Pinpoint the cell where the given text exists, returning its (X, Y) midpoint coordinate. 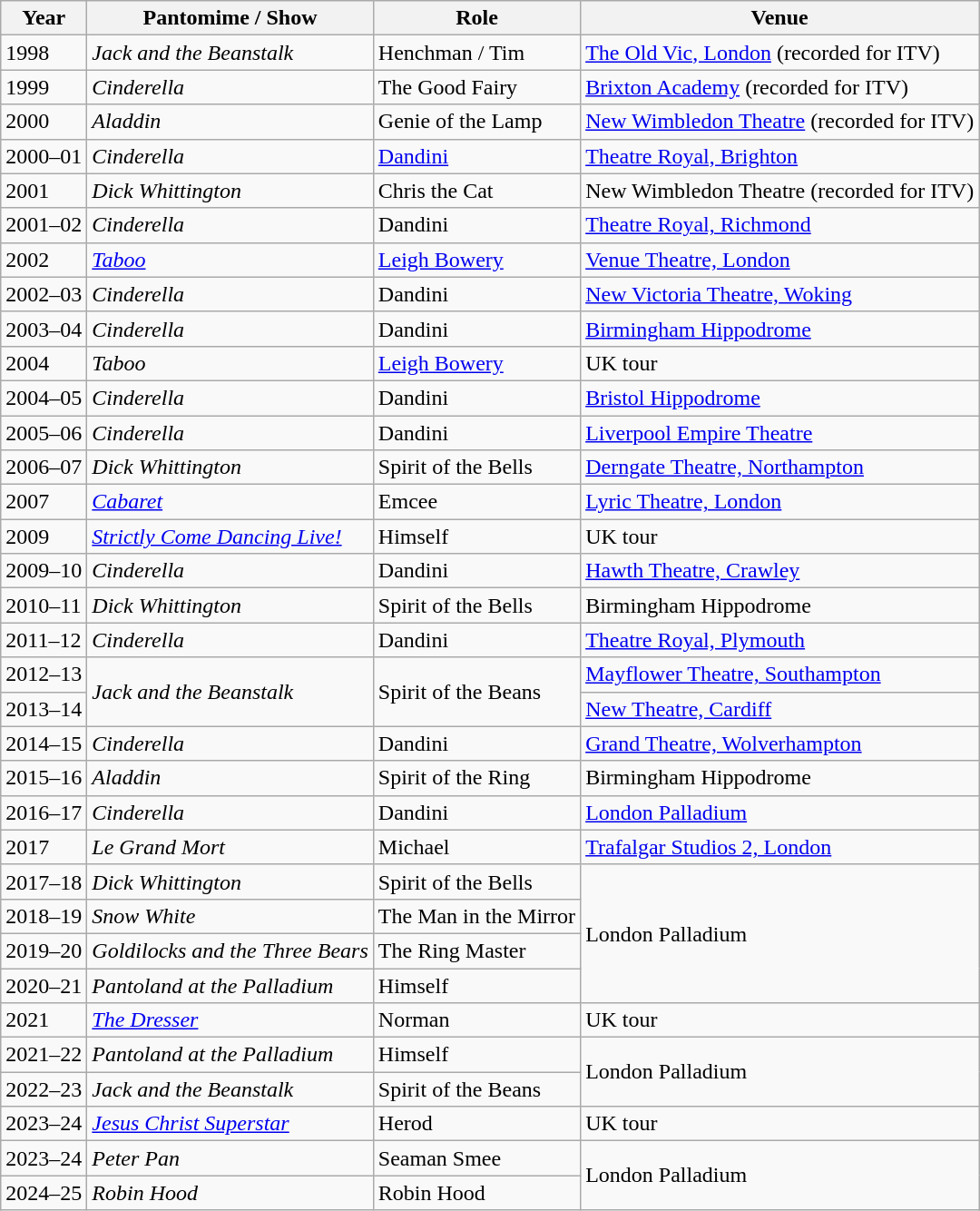
2002 (44, 260)
Theatre Royal, Brighton (780, 156)
Peter Pan (230, 1158)
Emcee (476, 502)
2005–06 (44, 433)
2024–25 (44, 1193)
2006–07 (44, 468)
2014–15 (44, 743)
2007 (44, 502)
The Good Fairy (476, 87)
The Ring Master (476, 950)
2022–23 (44, 1089)
2009 (44, 537)
2001 (44, 191)
2017–18 (44, 881)
Venue Theatre, London (780, 260)
2010–11 (44, 605)
1998 (44, 53)
Strictly Come Dancing Live! (230, 537)
2011–12 (44, 640)
Le Grand Mort (230, 847)
Mayflower Theatre, Southampton (780, 674)
Jesus Christ Superstar (230, 1124)
Henchman / Tim (476, 53)
Herod (476, 1124)
Role (476, 18)
2021 (44, 1020)
2020–21 (44, 985)
Pantomime / Show (230, 18)
Michael (476, 847)
Venue (780, 18)
Goldilocks and the Three Bears (230, 950)
2004 (44, 363)
2009–10 (44, 571)
Trafalgar Studios 2, London (780, 847)
2000–01 (44, 156)
Snow White (230, 916)
Hawth Theatre, Crawley (780, 571)
The Dresser (230, 1020)
2013–14 (44, 709)
Lyric Theatre, London (780, 502)
Year (44, 18)
2004–05 (44, 398)
2015–16 (44, 778)
Brixton Academy (recorded for ITV) (780, 87)
2001–02 (44, 225)
New Theatre, Cardiff (780, 709)
Cabaret (230, 502)
2017 (44, 847)
Chris the Cat (476, 191)
2018–19 (44, 916)
2021–22 (44, 1055)
1999 (44, 87)
Genie of the Lamp (476, 122)
Bristol Hippodrome (780, 398)
2002–03 (44, 294)
2019–20 (44, 950)
Norman (476, 1020)
2000 (44, 122)
2016–17 (44, 812)
Liverpool Empire Theatre (780, 433)
Theatre Royal, Plymouth (780, 640)
Grand Theatre, Wolverhampton (780, 743)
2012–13 (44, 674)
The Man in the Mirror (476, 916)
Theatre Royal, Richmond (780, 225)
Derngate Theatre, Northampton (780, 468)
New Victoria Theatre, Woking (780, 294)
The Old Vic, London (recorded for ITV) (780, 53)
Spirit of the Ring (476, 778)
Seaman Smee (476, 1158)
2003–04 (44, 329)
